Locate the cell with the specified text and output its (x, y) center coordinate. 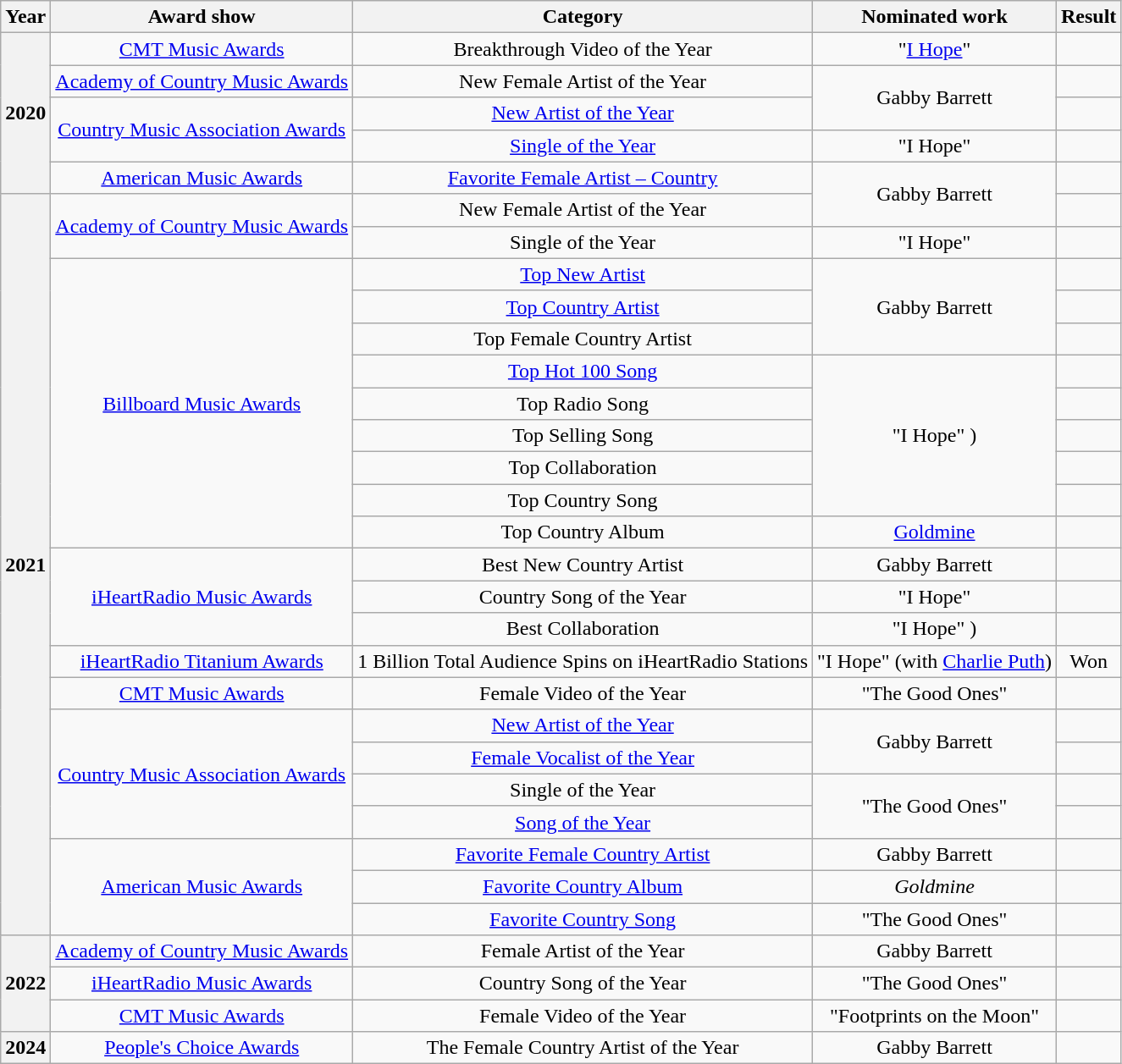
Top Country Album (583, 532)
Top Country Artist (583, 306)
1 Billion Total Audience Spins on iHeartRadio Stations (583, 661)
Best Collaboration (583, 629)
Top Female Country Artist (583, 339)
Female Artist of the Year (583, 951)
Breakthrough Video of the Year (583, 49)
The Female Country Artist of the Year (583, 1048)
Top Country Song (583, 500)
2022 (25, 984)
Top New Artist (583, 274)
Won (1088, 661)
Favorite Female Country Artist (583, 854)
"I Hope" (with Charlie Puth) (935, 661)
2021 (25, 564)
Billboard Music Awards (202, 403)
Female Vocalist of the Year (583, 758)
Favorite Country Album (583, 886)
Year (25, 17)
Result (1088, 17)
"Footprints on the Moon" (935, 1016)
Top Hot 100 Song (583, 371)
Nominated work (935, 17)
Favorite Country Song (583, 918)
Best New Country Artist (583, 565)
2024 (25, 1048)
People's Choice Awards (202, 1048)
Award show (202, 17)
Top Radio Song (583, 404)
iHeartRadio Titanium Awards (202, 661)
Song of the Year (583, 822)
Top Collaboration (583, 468)
Category (583, 17)
Favorite Female Artist – Country (583, 178)
2020 (25, 113)
Top Selling Song (583, 436)
